Identify which cell holds the provided text, then report its [x, y] central coordinate. 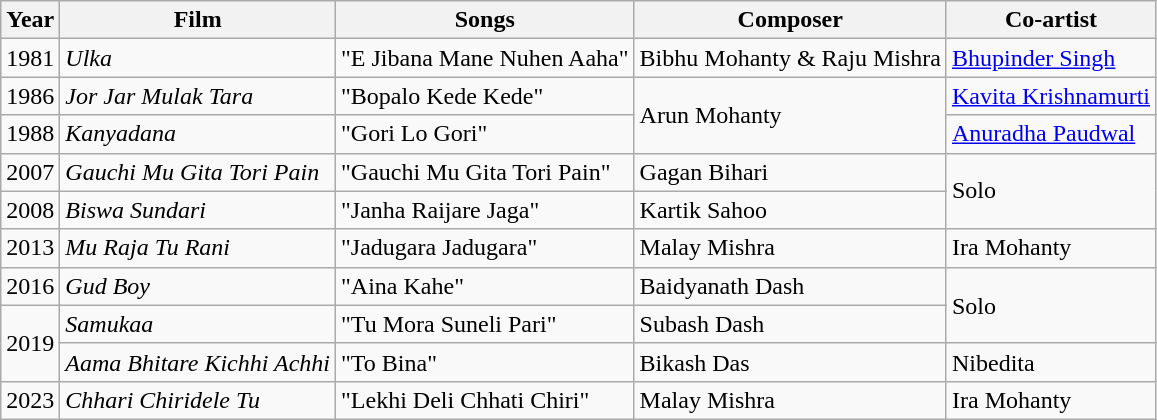
2013 [30, 248]
Jor Jar Mulak Tara [198, 96]
1986 [30, 96]
"Janha Raijare Jaga" [486, 210]
Bibhu Mohanty & Raju Mishra [790, 58]
Kartik Sahoo [790, 210]
Chhari Chiridele Tu [198, 400]
Year [30, 20]
Gud Boy [198, 286]
2008 [30, 210]
"Lekhi Deli Chhati Chiri" [486, 400]
Co-artist [1050, 20]
2019 [30, 343]
Ulka [198, 58]
Kanyadana [198, 134]
Mu Raja Tu Rani [198, 248]
2023 [30, 400]
Bhupinder Singh [1050, 58]
1981 [30, 58]
Subash Dash [790, 324]
"Jadugara Jadugara" [486, 248]
Nibedita [1050, 362]
Baidyanath Dash [790, 286]
Kavita Krishnamurti [1050, 96]
Bikash Das [790, 362]
"E Jibana Mane Nuhen Aaha" [486, 58]
"Tu Mora Suneli Pari" [486, 324]
Composer [790, 20]
Gauchi Mu Gita Tori Pain [198, 172]
Anuradha Paudwal [1050, 134]
2007 [30, 172]
Samukaa [198, 324]
Film [198, 20]
"Bopalo Kede Kede" [486, 96]
1988 [30, 134]
Gagan Bihari [790, 172]
"Gori Lo Gori" [486, 134]
2016 [30, 286]
Arun Mohanty [790, 115]
"Aina Kahe" [486, 286]
"To Bina" [486, 362]
Songs [486, 20]
"Gauchi Mu Gita Tori Pain" [486, 172]
Aama Bhitare Kichhi Achhi [198, 362]
Biswa Sundari [198, 210]
